Locate the cell with the specified text and output its [x, y] center coordinate. 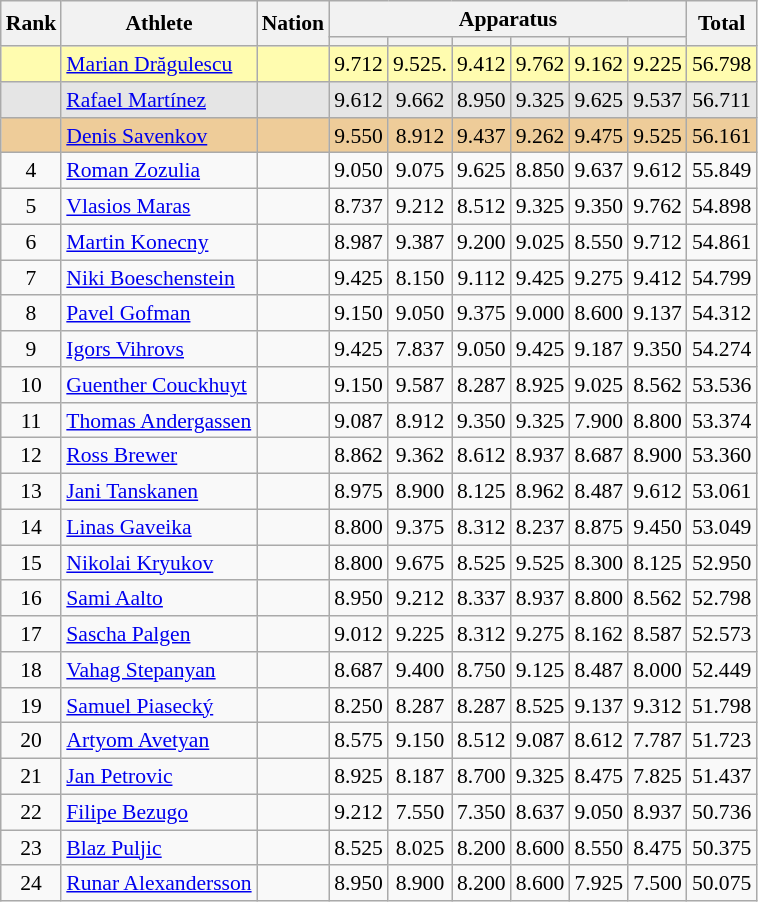
Thomas Andergassen [158, 421]
16 [32, 599]
Marian Drăgulescu [158, 64]
Runar Alexandersson [158, 884]
54.799 [722, 278]
7.350 [482, 813]
53.049 [722, 528]
8.875 [598, 528]
8.862 [358, 456]
Samuel Piasecký [158, 706]
5 [32, 207]
Artyom Avetyan [158, 741]
12 [32, 456]
8.962 [540, 492]
Rafael Martínez [158, 100]
8.237 [540, 528]
9.012 [358, 634]
Martin Konecny [158, 243]
8.700 [482, 777]
23 [32, 848]
8.187 [420, 777]
9.262 [540, 136]
8.162 [598, 634]
51.798 [722, 706]
8.737 [358, 207]
7 [32, 278]
9.587 [420, 385]
53.536 [722, 385]
9.637 [598, 171]
8.300 [598, 563]
Pavel Gofman [158, 314]
Filipe Bezugo [158, 813]
8.000 [658, 670]
8.975 [358, 492]
8.750 [482, 670]
17 [32, 634]
53.061 [722, 492]
8.337 [482, 599]
7.500 [658, 884]
9.000 [540, 314]
7.550 [420, 813]
11 [32, 421]
Athlete [158, 24]
Ross Brewer [158, 456]
Guenther Couckhuyt [158, 385]
19 [32, 706]
54.312 [722, 314]
Vlasios Maras [158, 207]
56.798 [722, 64]
9.550 [358, 136]
6 [32, 243]
Sascha Palgen [158, 634]
9.525. [420, 64]
52.449 [722, 670]
8.250 [358, 706]
50.736 [722, 813]
Denis Savenkov [158, 136]
9.662 [420, 100]
Igors Vihrovs [158, 349]
4 [32, 171]
9.200 [482, 243]
24 [32, 884]
Apparatus [508, 19]
8.987 [358, 243]
9 [32, 349]
8.150 [420, 278]
Roman Zozulia [158, 171]
54.861 [722, 243]
52.950 [722, 563]
21 [32, 777]
Jani Tanskanen [158, 492]
13 [32, 492]
7.925 [598, 884]
9.437 [482, 136]
18 [32, 670]
9.075 [420, 171]
22 [32, 813]
9.112 [482, 278]
53.360 [722, 456]
Rank [32, 24]
20 [32, 741]
7.900 [598, 421]
9.400 [420, 670]
10 [32, 385]
50.075 [722, 884]
8.025 [420, 848]
Niki Boeschenstein [158, 278]
9.312 [658, 706]
9.475 [598, 136]
9.387 [420, 243]
9.675 [420, 563]
9.450 [658, 528]
54.274 [722, 349]
Vahag Stepanyan [158, 670]
Linas Gaveika [158, 528]
7.825 [658, 777]
51.437 [722, 777]
51.723 [722, 741]
8.637 [540, 813]
8.587 [658, 634]
14 [32, 528]
50.375 [722, 848]
Jan Petrovic [158, 777]
56.711 [722, 100]
8.850 [540, 171]
7.837 [420, 349]
8 [32, 314]
9.187 [598, 349]
Sami Aalto [158, 599]
52.798 [722, 599]
52.573 [722, 634]
15 [32, 563]
55.849 [722, 171]
8.575 [358, 741]
9.537 [658, 100]
7.787 [658, 741]
Blaz Puljic [158, 848]
9.125 [540, 670]
56.161 [722, 136]
9.162 [598, 64]
9.362 [420, 456]
Total [722, 24]
53.374 [722, 421]
Nation [293, 24]
54.898 [722, 207]
Nikolai Kryukov [158, 563]
